Scan for the cell matching the given text and deliver its [X, Y] coordinate at center. 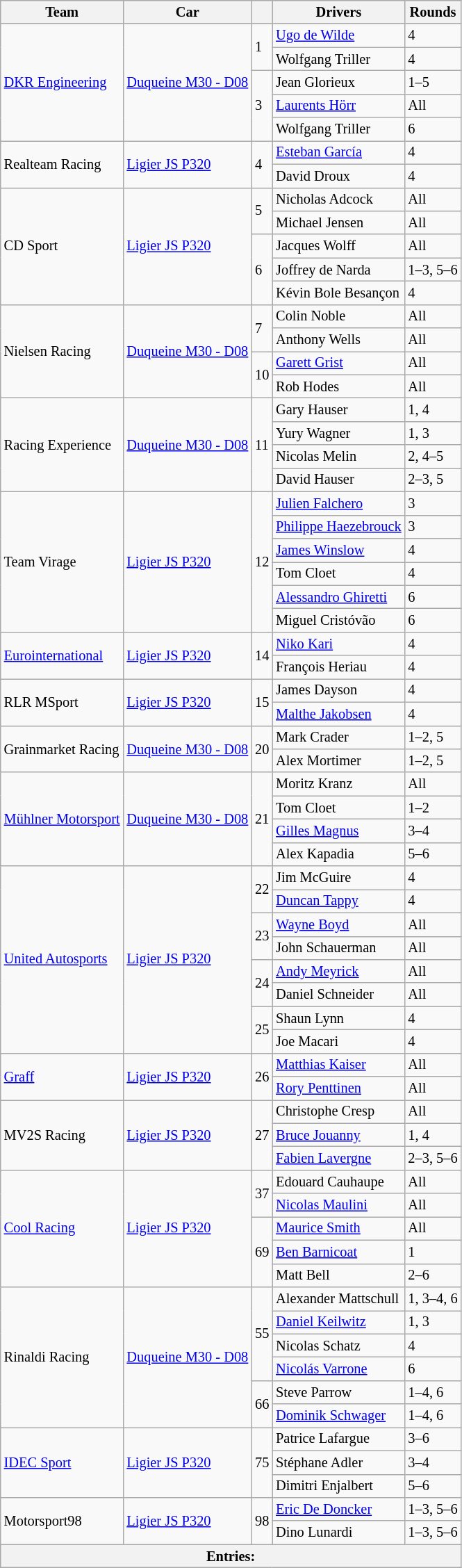
Eric De Doncker [338, 1509]
Kévin Bole Besançon [338, 293]
23 [262, 936]
Shaun Lynn [338, 1018]
Fabien Lavergne [338, 1159]
25 [262, 1030]
Rob Hodes [338, 386]
Garett Grist [338, 363]
Mühlner Motorsport [63, 819]
Alex Mortimer [338, 760]
RLR MSport [63, 702]
Philippe Haezebrouck [338, 527]
Laurents Hörr [338, 106]
Yury Wagner [338, 433]
Colin Noble [338, 316]
Alex Kapadia [338, 854]
Cool Racing [63, 1228]
David Hauser [338, 480]
7 [262, 328]
2–3, 5 [432, 480]
Nielsen Racing [63, 352]
15 [262, 702]
Christophe Cresp [338, 1111]
François Heriau [338, 667]
Alexander Mattschull [338, 1298]
22 [262, 890]
MV2S Racing [63, 1134]
Dino Lunardi [338, 1533]
Matthias Kaiser [338, 1065]
David Droux [338, 176]
United Autosports [63, 959]
CD Sport [63, 246]
Duncan Tappy [338, 901]
Team [63, 12]
Motorsport98 [63, 1521]
1–5 [432, 82]
Dimitri Enjalbert [338, 1486]
James Dayson [338, 690]
3–6 [432, 1439]
Gary Hauser [338, 409]
Malthe Jakobsen [338, 714]
1, 3–4, 6 [432, 1298]
Nicolas Schatz [338, 1346]
Daniel Schneider [338, 995]
Gilles Magnus [338, 831]
Jacques Wolff [338, 246]
2–6 [432, 1275]
Joffrey de Narda [338, 270]
24 [262, 983]
Nicholas Adcock [338, 199]
11 [262, 445]
Car [188, 12]
James Winslow [338, 550]
Entries: [231, 1556]
1–2 [432, 808]
Joe Macari [338, 1041]
Michael Jensen [338, 222]
Esteban García [338, 152]
Nicolas Melin [338, 457]
Grainmarket Racing [63, 749]
26 [262, 1076]
Bruce Jouanny [338, 1135]
12 [262, 562]
Andy Meyrick [338, 971]
Daniel Keilwitz [338, 1322]
Graff [63, 1076]
Ben Barnicoat [338, 1252]
Anthony Wells [338, 340]
Jim McGuire [338, 878]
5 [262, 211]
Mark Crader [338, 737]
2–3, 5–6 [432, 1159]
Racing Experience [63, 445]
Miguel Cristóvão [338, 620]
DKR Engineering [63, 82]
IDEC Sport [63, 1462]
Patrice Lafargue [338, 1439]
Nicolas Maulini [338, 1205]
Niko Kari [338, 644]
Team Virage [63, 562]
Dominik Schwager [338, 1416]
Realteam Racing [63, 164]
2, 4–5 [432, 457]
69 [262, 1251]
Rounds [432, 12]
Ugo de Wilde [338, 35]
37 [262, 1193]
27 [262, 1134]
Alessandro Ghiretti [338, 597]
Rinaldi Racing [63, 1357]
21 [262, 819]
Nicolás Varrone [338, 1369]
20 [262, 749]
75 [262, 1462]
John Schauerman [338, 948]
55 [262, 1333]
Julien Falchero [338, 503]
Drivers [338, 12]
Stéphane Adler [338, 1462]
98 [262, 1521]
Matt Bell [338, 1275]
Eurointernational [63, 655]
Jean Glorieux [338, 82]
Steve Parrow [338, 1392]
Rory Penttinen [338, 1088]
66 [262, 1404]
14 [262, 655]
Moritz Kranz [338, 784]
10 [262, 374]
Maurice Smith [338, 1228]
Edouard Cauhaupe [338, 1182]
Wayne Boyd [338, 924]
